Output the (x, y) coordinate of the center of the cell containing the given text.  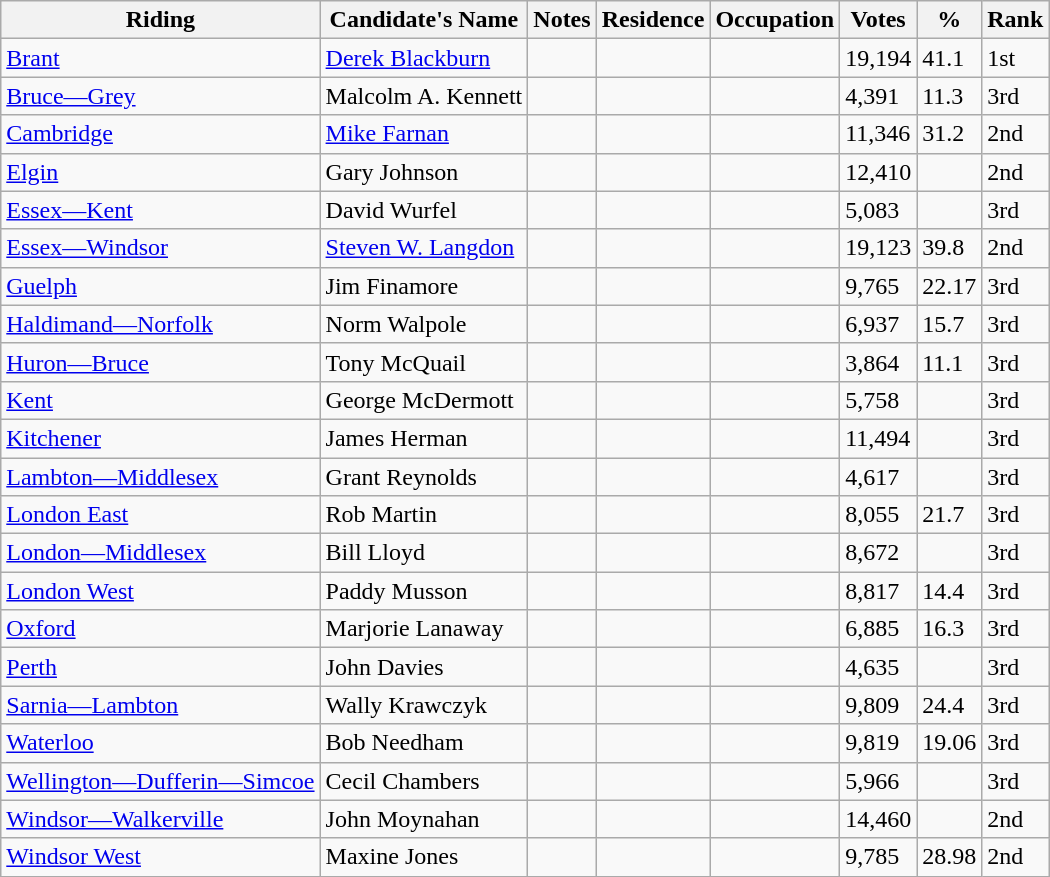
Huron—Bruce (160, 362)
Windsor West (160, 857)
6,885 (878, 629)
19,194 (878, 58)
Windsor—Walkerville (160, 819)
8,817 (878, 591)
John Davies (424, 667)
Elgin (160, 172)
Paddy Musson (424, 591)
Jim Finamore (424, 286)
Kitchener (160, 438)
Norm Walpole (424, 324)
Wellington—Dufferin—Simcoe (160, 781)
Steven W. Langdon (424, 248)
Kent (160, 400)
Residence (653, 20)
4,617 (878, 477)
Votes (878, 20)
4,635 (878, 667)
5,758 (878, 400)
Wally Krawczyk (424, 705)
George McDermott (424, 400)
9,809 (878, 705)
David Wurfel (424, 210)
Mike Farnan (424, 134)
22.17 (950, 286)
Oxford (160, 629)
21.7 (950, 515)
Cecil Chambers (424, 781)
41.1 (950, 58)
12,410 (878, 172)
5,083 (878, 210)
9,785 (878, 857)
11.3 (950, 96)
11.1 (950, 362)
8,055 (878, 515)
Notes (562, 20)
4,391 (878, 96)
Cambridge (160, 134)
Waterloo (160, 743)
Brant (160, 58)
39.8 (950, 248)
16.3 (950, 629)
Bob Needham (424, 743)
31.2 (950, 134)
Bill Lloyd (424, 553)
14.4 (950, 591)
Maxine Jones (424, 857)
Lambton—Middlesex (160, 477)
Occupation (775, 20)
Sarnia—Lambton (160, 705)
Marjorie Lanaway (424, 629)
Gary Johnson (424, 172)
1st (1016, 58)
James Herman (424, 438)
Guelph (160, 286)
9,819 (878, 743)
19,123 (878, 248)
5,966 (878, 781)
London—Middlesex (160, 553)
Bruce—Grey (160, 96)
Tony McQuail (424, 362)
London East (160, 515)
Grant Reynolds (424, 477)
9,765 (878, 286)
John Moynahan (424, 819)
11,346 (878, 134)
% (950, 20)
19.06 (950, 743)
Derek Blackburn (424, 58)
11,494 (878, 438)
Perth (160, 667)
Riding (160, 20)
Malcolm A. Kennett (424, 96)
24.4 (950, 705)
14,460 (878, 819)
Essex—Kent (160, 210)
6,937 (878, 324)
Essex—Windsor (160, 248)
Haldimand—Norfolk (160, 324)
8,672 (878, 553)
3,864 (878, 362)
Rank (1016, 20)
28.98 (950, 857)
15.7 (950, 324)
Candidate's Name (424, 20)
London West (160, 591)
Rob Martin (424, 515)
